Locate the cell with the specified text and output its [x, y] center coordinate. 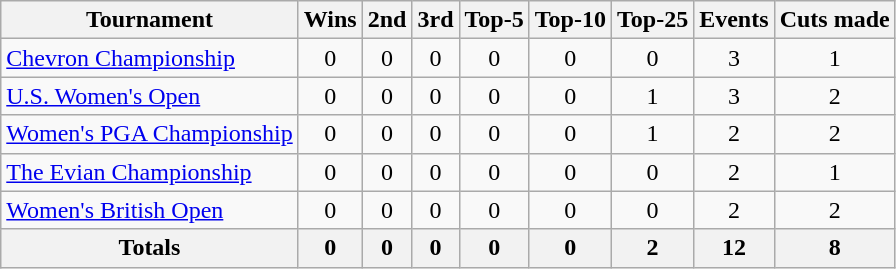
Chevron Championship [150, 58]
U.S. Women's Open [150, 96]
Totals [150, 248]
Women's British Open [150, 210]
Wins [330, 20]
12 [734, 248]
The Evian Championship [150, 172]
Top-5 [494, 20]
3rd [436, 20]
Top-10 [570, 20]
Top-25 [652, 20]
2nd [387, 20]
Tournament [150, 20]
Events [734, 20]
8 [834, 248]
Women's PGA Championship [150, 134]
Cuts made [834, 20]
